Detect which cell encompasses the target text, then output its [x, y] center coordinate. 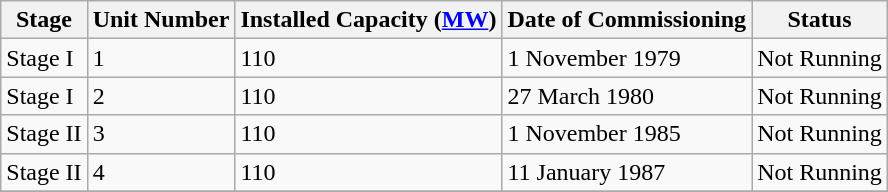
Stage [44, 20]
1 November 1979 [627, 58]
Unit Number [161, 20]
Installed Capacity (MW) [368, 20]
2 [161, 96]
4 [161, 172]
27 March 1980 [627, 96]
3 [161, 134]
1 [161, 58]
Status [820, 20]
11 January 1987 [627, 172]
Date of Commissioning [627, 20]
1 November 1985 [627, 134]
